Determine the (X, Y) coordinate at the center of the cell enclosing the given text.  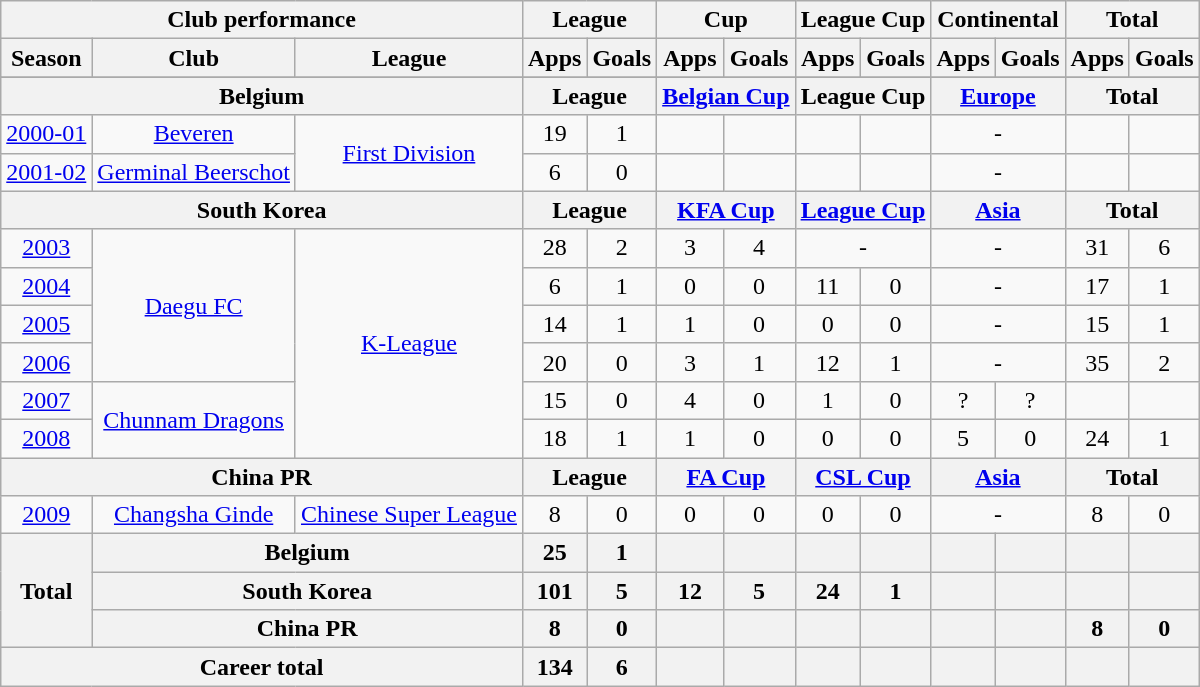
2007 (46, 400)
Season (46, 58)
Cup (726, 20)
Belgian Cup (726, 96)
Chinese Super League (408, 515)
134 (554, 667)
11 (828, 286)
Europe (998, 96)
101 (554, 591)
Club performance (262, 20)
20 (554, 362)
Daegu FC (194, 305)
Changsha Ginde (194, 515)
2004 (46, 286)
2009 (46, 515)
35 (1097, 362)
19 (554, 134)
Continental (998, 20)
28 (554, 248)
25 (554, 553)
KFA Cup (726, 210)
CSL Cup (863, 477)
2003 (46, 248)
K-League (408, 343)
2008 (46, 438)
14 (554, 324)
Germinal Beerschot (194, 172)
First Division (408, 153)
31 (1097, 248)
2006 (46, 362)
17 (1097, 286)
FA Cup (726, 477)
Career total (262, 667)
Club (194, 58)
2000-01 (46, 134)
18 (554, 438)
2001-02 (46, 172)
Beveren (194, 134)
Chunnam Dragons (194, 419)
2005 (46, 324)
